Identify which cell holds the provided text, then report its [x, y] central coordinate. 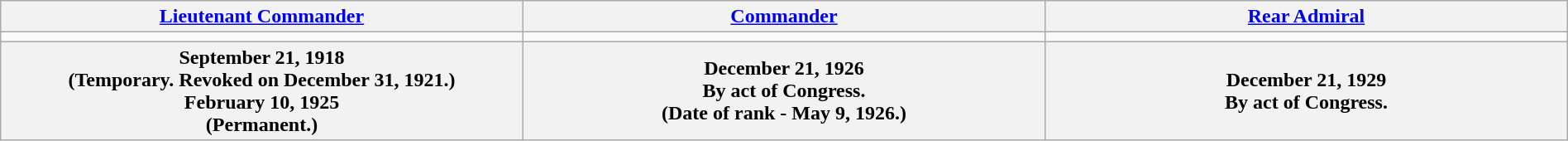
Rear Admiral [1307, 17]
December 21, 1926By act of Congress.(Date of rank - May 9, 1926.) [784, 91]
Lieutenant Commander [262, 17]
Commander [784, 17]
September 21, 1918(Temporary. Revoked on December 31, 1921.)February 10, 1925(Permanent.) [262, 91]
December 21, 1929By act of Congress. [1307, 91]
